Detect which cell encompasses the target text, then output its (x, y) center coordinate. 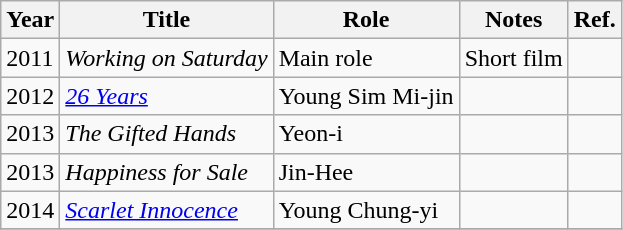
2014 (30, 210)
Ref. (594, 20)
2012 (30, 96)
Working on Saturday (166, 58)
Short film (514, 58)
Happiness for Sale (166, 172)
The Gifted Hands (166, 134)
Scarlet Innocence (166, 210)
Young Chung-yi (366, 210)
Yeon-i (366, 134)
Main role (366, 58)
Role (366, 20)
Jin-Hee (366, 172)
2011 (30, 58)
Year (30, 20)
Title (166, 20)
Young Sim Mi-jin (366, 96)
Notes (514, 20)
26 Years (166, 96)
